Scan for the cell matching the given text and deliver its [x, y] coordinate at center. 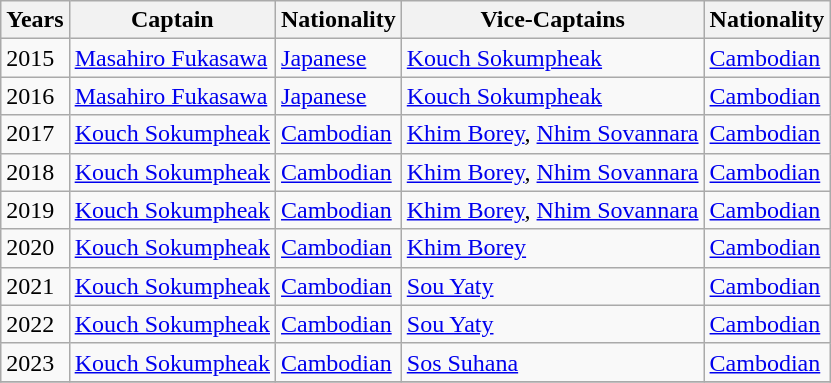
Vice-Captains [552, 20]
Years [35, 20]
2019 [35, 210]
2021 [35, 286]
2018 [35, 172]
2016 [35, 96]
Khim Borey [552, 248]
Sos Suhana [552, 362]
2023 [35, 362]
2022 [35, 324]
2017 [35, 134]
2015 [35, 58]
Captain [172, 20]
2020 [35, 248]
